Search for the cell housing the specified text and yield its [X, Y] center coordinate. 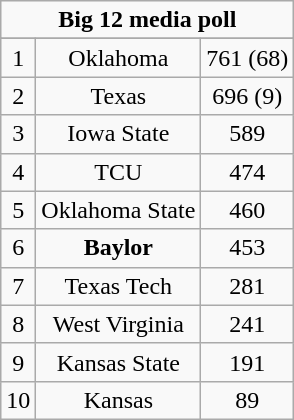
761 (68) [248, 58]
10 [18, 400]
3 [18, 134]
281 [248, 286]
5 [18, 210]
Oklahoma [118, 58]
6 [18, 248]
7 [18, 286]
Texas [118, 96]
241 [248, 324]
460 [248, 210]
89 [248, 400]
453 [248, 248]
589 [248, 134]
1 [18, 58]
Oklahoma State [118, 210]
474 [248, 172]
West Virginia [118, 324]
Iowa State [118, 134]
TCU [118, 172]
8 [18, 324]
2 [18, 96]
191 [248, 362]
Big 12 media poll [148, 20]
Kansas [118, 400]
Kansas State [118, 362]
696 (9) [248, 96]
9 [18, 362]
Baylor [118, 248]
4 [18, 172]
Texas Tech [118, 286]
